Scan for the cell matching the given text and deliver its [x, y] coordinate at center. 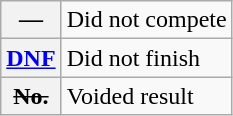
Did not compete [146, 20]
Did not finish [146, 58]
DNF [31, 58]
— [31, 20]
No. [31, 96]
Voided result [146, 96]
